Pinpoint the cell where the given text exists, returning its (X, Y) midpoint coordinate. 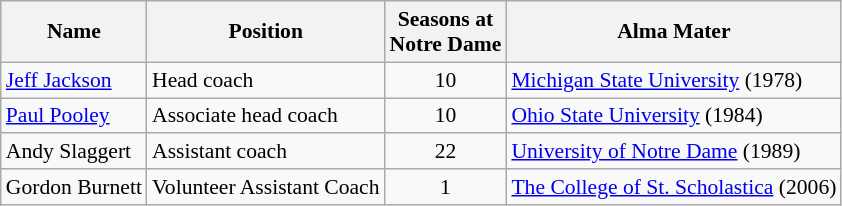
Name (74, 32)
Volunteer Assistant Coach (266, 187)
1 (446, 187)
Associate head coach (266, 116)
Alma Mater (674, 32)
Michigan State University (1978) (674, 80)
Paul Pooley (74, 116)
Ohio State University (1984) (674, 116)
Head coach (266, 80)
Andy Slaggert (74, 152)
Jeff Jackson (74, 80)
The College of St. Scholastica (2006) (674, 187)
Seasons atNotre Dame (446, 32)
22 (446, 152)
Gordon Burnett (74, 187)
Position (266, 32)
University of Notre Dame (1989) (674, 152)
Assistant coach (266, 152)
